Locate the cell with the specified text and output its [x, y] center coordinate. 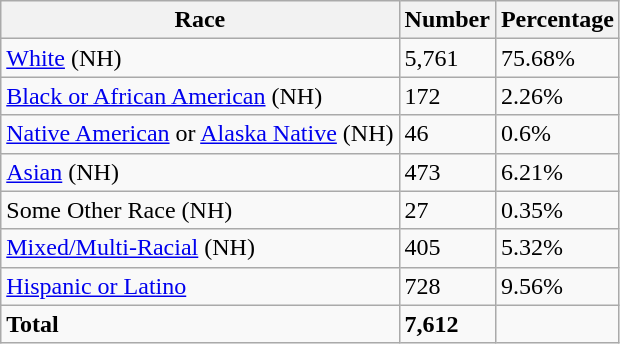
5,761 [447, 58]
728 [447, 286]
7,612 [447, 324]
46 [447, 134]
405 [447, 248]
75.68% [557, 58]
White (NH) [200, 58]
27 [447, 210]
Some Other Race (NH) [200, 210]
Asian (NH) [200, 172]
0.6% [557, 134]
0.35% [557, 210]
5.32% [557, 248]
Number [447, 20]
473 [447, 172]
172 [447, 96]
2.26% [557, 96]
6.21% [557, 172]
Hispanic or Latino [200, 286]
Race [200, 20]
Black or African American (NH) [200, 96]
Total [200, 324]
Mixed/Multi-Racial (NH) [200, 248]
9.56% [557, 286]
Percentage [557, 20]
Native American or Alaska Native (NH) [200, 134]
